Provide the [X, Y] coordinate of the cell's center where the given text is located.  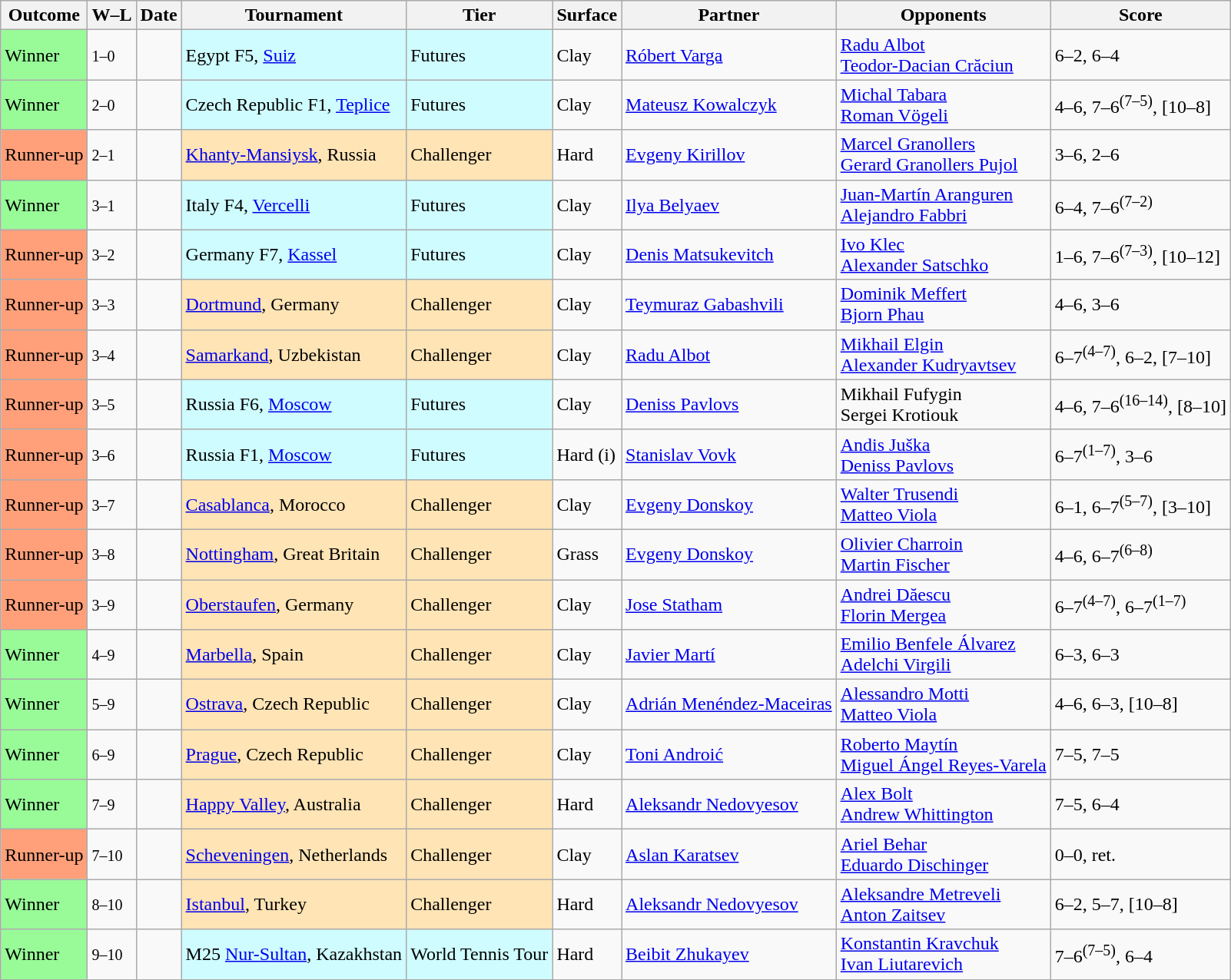
2–0 [112, 104]
6–2, 6–4 [1140, 55]
Emilio Benfele Álvarez Adelchi Virgili [944, 654]
Alex Bolt Andrew Whittington [944, 805]
Aleksandre Metreveli Anton Zaitsev [944, 905]
4–6, 3–6 [1140, 304]
Egypt F5, Suiz [294, 55]
Hard (i) [587, 455]
Khanty-Mansiysk, Russia [294, 155]
3–5 [112, 404]
4–6, 6–3, [10–8] [1140, 705]
Russia F6, Moscow [294, 404]
Happy Valley, Australia [294, 805]
Prague, Czech Republic [294, 754]
Michal Tabara Roman Vögeli [944, 104]
Date [158, 15]
6–1, 6–7(5–7), [3–10] [1140, 504]
3–3 [112, 304]
9–10 [112, 954]
6–4, 7–6(7–2) [1140, 204]
Score [1140, 15]
6–9 [112, 754]
Mikhail Fufygin Sergei Krotiouk [944, 404]
Denis Matsukevitch [729, 255]
Aslan Karatsev [729, 854]
Ariel Behar Eduardo Dischinger [944, 854]
7–5, 7–5 [1140, 754]
Partner [729, 15]
0–0, ret. [1140, 854]
Javier Martí [729, 654]
Outcome [45, 15]
Roberto Maytín Miguel Ángel Reyes-Varela [944, 754]
6–7(1–7), 3–6 [1140, 455]
Andis Juška Deniss Pavlovs [944, 455]
7–5, 6–4 [1140, 805]
Dortmund, Germany [294, 304]
Juan-Martín Aranguren Alejandro Fabbri [944, 204]
Istanbul, Turkey [294, 905]
4–6, 7–6(16–14), [8–10] [1140, 404]
7–6(7–5), 6–4 [1140, 954]
4–6, 7–6(7–5), [10–8] [1140, 104]
Marcel Granollers Gerard Granollers Pujol [944, 155]
Dominik Meffert Bjorn Phau [944, 304]
World Tennis Tour [479, 954]
3–6, 2–6 [1140, 155]
Russia F1, Moscow [294, 455]
Samarkand, Uzbekistan [294, 355]
Adrián Menéndez-Maceiras [729, 705]
Konstantin Kravchuk Ivan Liutarevich [944, 954]
Toni Androić [729, 754]
Olivier Charroin Martin Fischer [944, 555]
3–7 [112, 504]
Evgeny Kirillov [729, 155]
3–9 [112, 604]
M25 Nur-Sultan, Kazakhstan [294, 954]
Nottingham, Great Britain [294, 555]
Tier [479, 15]
Beibit Zhukayev [729, 954]
Casablanca, Morocco [294, 504]
Andrei Dăescu Florin Mergea [944, 604]
8–10 [112, 905]
Ostrava, Czech Republic [294, 705]
Grass [587, 555]
1–6, 7–6(7–3), [10–12] [1140, 255]
Scheveningen, Netherlands [294, 854]
Radu Albot [729, 355]
3–4 [112, 355]
Czech Republic F1, Teplice [294, 104]
3–6 [112, 455]
Teymuraz Gabashvili [729, 304]
Stanislav Vovk [729, 455]
Deniss Pavlovs [729, 404]
Germany F7, Kassel [294, 255]
Opponents [944, 15]
6–7(4–7), 6–2, [7–10] [1140, 355]
Italy F4, Vercelli [294, 204]
Radu Albot Teodor-Dacian Crăciun [944, 55]
Róbert Varga [729, 55]
4–9 [112, 654]
4–6, 6–7(6–8) [1140, 555]
Marbella, Spain [294, 654]
Ilya Belyaev [729, 204]
Surface [587, 15]
Jose Statham [729, 604]
W–L [112, 15]
3–8 [112, 555]
3–2 [112, 255]
2–1 [112, 155]
Ivo Klec Alexander Satschko [944, 255]
Mikhail Elgin Alexander Kudryavtsev [944, 355]
6–2, 5–7, [10–8] [1140, 905]
6–3, 6–3 [1140, 654]
5–9 [112, 705]
Mateusz Kowalczyk [729, 104]
Walter Trusendi Matteo Viola [944, 504]
1–0 [112, 55]
3–1 [112, 204]
Alessandro Motti Matteo Viola [944, 705]
Oberstaufen, Germany [294, 604]
7–10 [112, 854]
7–9 [112, 805]
6–7(4–7), 6–7(1–7) [1140, 604]
Tournament [294, 15]
